Return the [x, y] coordinate for the center point of the cell that contains the specified text.  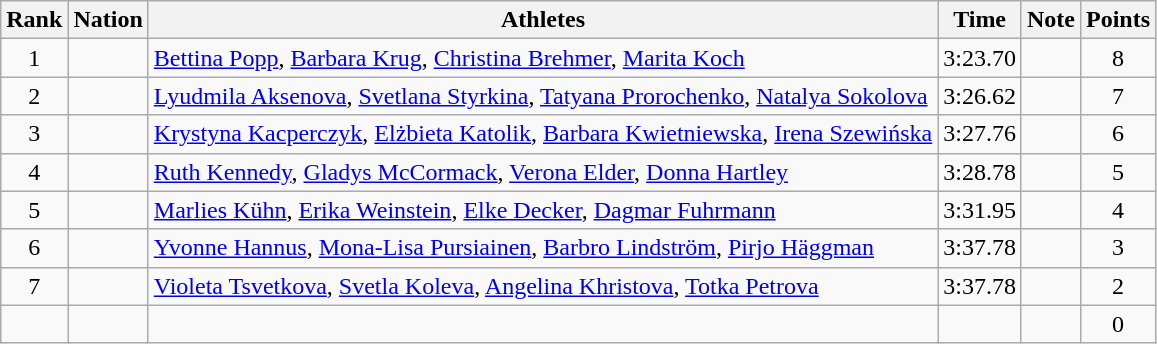
Bettina Popp, Barbara Krug, Christina Brehmer, Marita Koch [542, 58]
0 [1118, 324]
1 [34, 58]
Ruth Kennedy, Gladys McCormack, Verona Elder, Donna Hartley [542, 172]
3:27.76 [980, 134]
Note [1050, 20]
Lyudmila Aksenova, Svetlana Styrkina, Tatyana Prorochenko, Natalya Sokolova [542, 96]
3:26.62 [980, 96]
Marlies Kühn, Erika Weinstein, Elke Decker, Dagmar Fuhrmann [542, 210]
Time [980, 20]
3:28.78 [980, 172]
Nation [108, 20]
Points [1118, 20]
8 [1118, 58]
3:31.95 [980, 210]
Yvonne Hannus, Mona-Lisa Pursiainen, Barbro Lindström, Pirjo Häggman [542, 248]
Krystyna Kacperczyk, Elżbieta Katolik, Barbara Kwietniewska, Irena Szewińska [542, 134]
Athletes [542, 20]
3:23.70 [980, 58]
Violeta Tsvetkova, Svetla Koleva, Angelina Khristova, Totka Petrova [542, 286]
Rank [34, 20]
